Extract the [x, y] coordinate from the center of the cell holding the provided text.  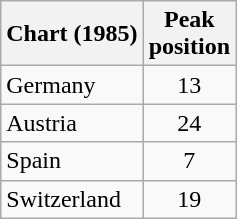
Germany [72, 85]
13 [189, 85]
Spain [72, 161]
Austria [72, 123]
24 [189, 123]
Peakposition [189, 34]
7 [189, 161]
Chart (1985) [72, 34]
19 [189, 199]
Switzerland [72, 199]
